For the text-containing cell, return its midpoint in [x, y] coordinate format. 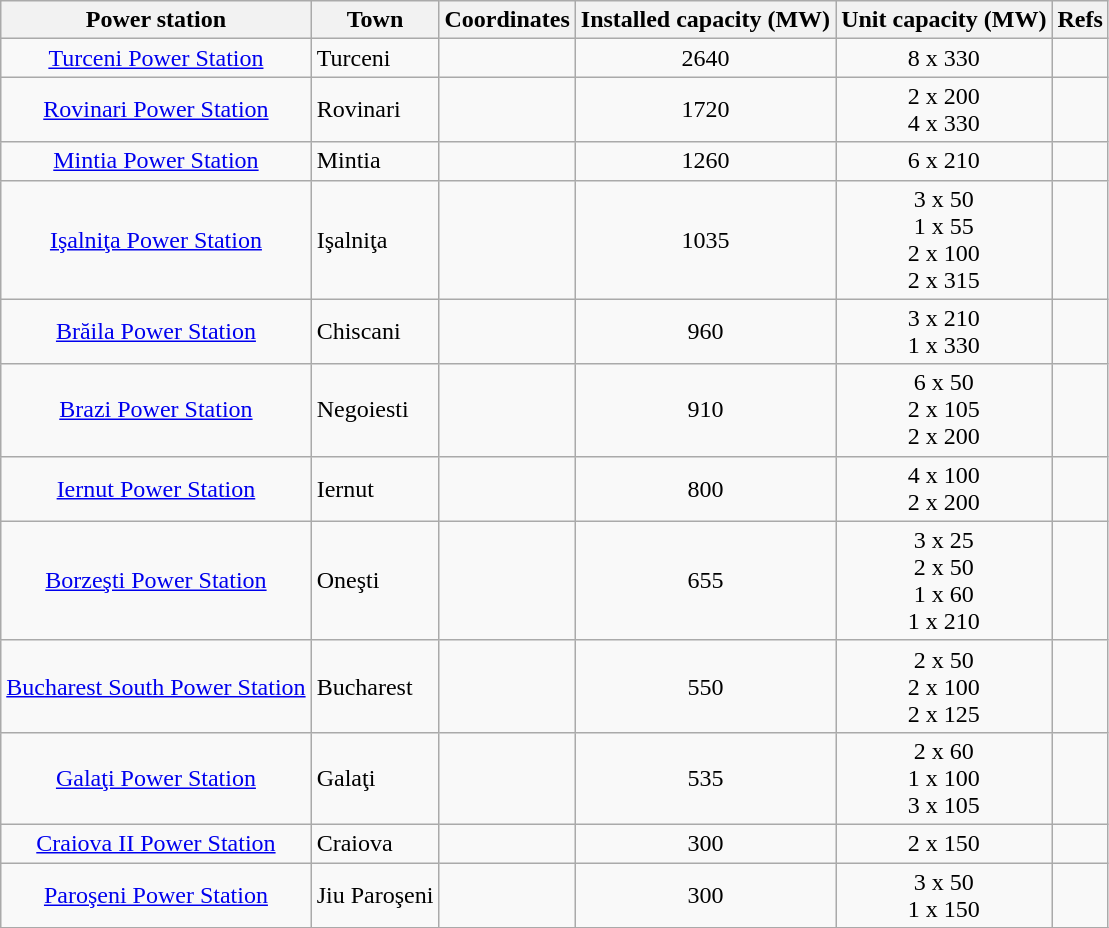
6 x 50 2 x 105 2 x 200 [944, 410]
8 x 330 [944, 58]
Oneşti [375, 580]
Brazi Power Station [156, 410]
2 x 150 [944, 843]
Mintia Power Station [156, 161]
2 x 60 1 x 100 3 x 105 [944, 778]
800 [705, 488]
3 x 50 1 x 55 2 x 100 2 x 315 [944, 240]
3 x 210 1 x 330 [944, 332]
4 x 100 2 x 200 [944, 488]
Bucharest South Power Station [156, 686]
Rovinari Power Station [156, 110]
1720 [705, 110]
Turceni [375, 58]
Galaţi Power Station [156, 778]
2 x 200 4 x 330 [944, 110]
2 x 50 2 x 100 2 x 125 [944, 686]
Chiscani [375, 332]
910 [705, 410]
Jiu Paroşeni [375, 894]
2640 [705, 58]
Negoiesti [375, 410]
Borzeşti Power Station [156, 580]
Power station [156, 20]
Iernut [375, 488]
550 [705, 686]
Coordinates [507, 20]
Turceni Power Station [156, 58]
Refs [1080, 20]
1035 [705, 240]
Unit capacity (MW) [944, 20]
Craiova II Power Station [156, 843]
Işalniţa [375, 240]
Mintia [375, 161]
960 [705, 332]
Iernut Power Station [156, 488]
Installed capacity (MW) [705, 20]
655 [705, 580]
Rovinari [375, 110]
1260 [705, 161]
Paroşeni Power Station [156, 894]
3 x 50 1 x 150 [944, 894]
535 [705, 778]
6 x 210 [944, 161]
Işalniţa Power Station [156, 240]
Craiova [375, 843]
3 x 25 2 x 50 1 x 60 1 x 210 [944, 580]
Brăila Power Station [156, 332]
Galaţi [375, 778]
Town [375, 20]
Bucharest [375, 686]
